From the cell containing the given text, extract its center point as (X, Y) coordinate. 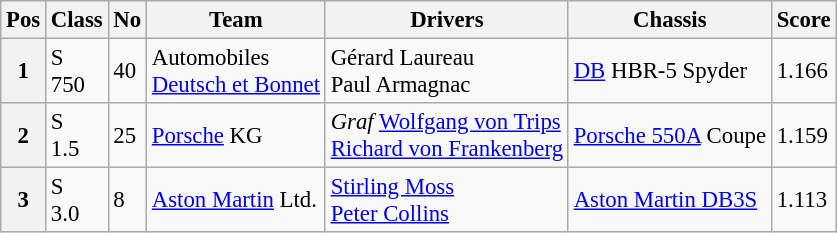
2 (24, 136)
Aston Martin Ltd. (236, 200)
Team (236, 20)
AutomobilesDeutsch et Bonnet (236, 72)
1 (24, 72)
Porsche 550A Coupe (670, 136)
Gérard Laureau Paul Armagnac (446, 72)
Stirling Moss Peter Collins (446, 200)
40 (127, 72)
DB HBR-5 Spyder (670, 72)
Score (804, 20)
Drivers (446, 20)
1.166 (804, 72)
3 (24, 200)
25 (127, 136)
Pos (24, 20)
S750 (78, 72)
Graf Wolfgang von Trips Richard von Frankenberg (446, 136)
1.113 (804, 200)
Porsche KG (236, 136)
S3.0 (78, 200)
8 (127, 200)
S1.5 (78, 136)
Aston Martin DB3S (670, 200)
Class (78, 20)
No (127, 20)
1.159 (804, 136)
Chassis (670, 20)
